Capture the cell that displays the provided text and extract its (X, Y) central coordinate. 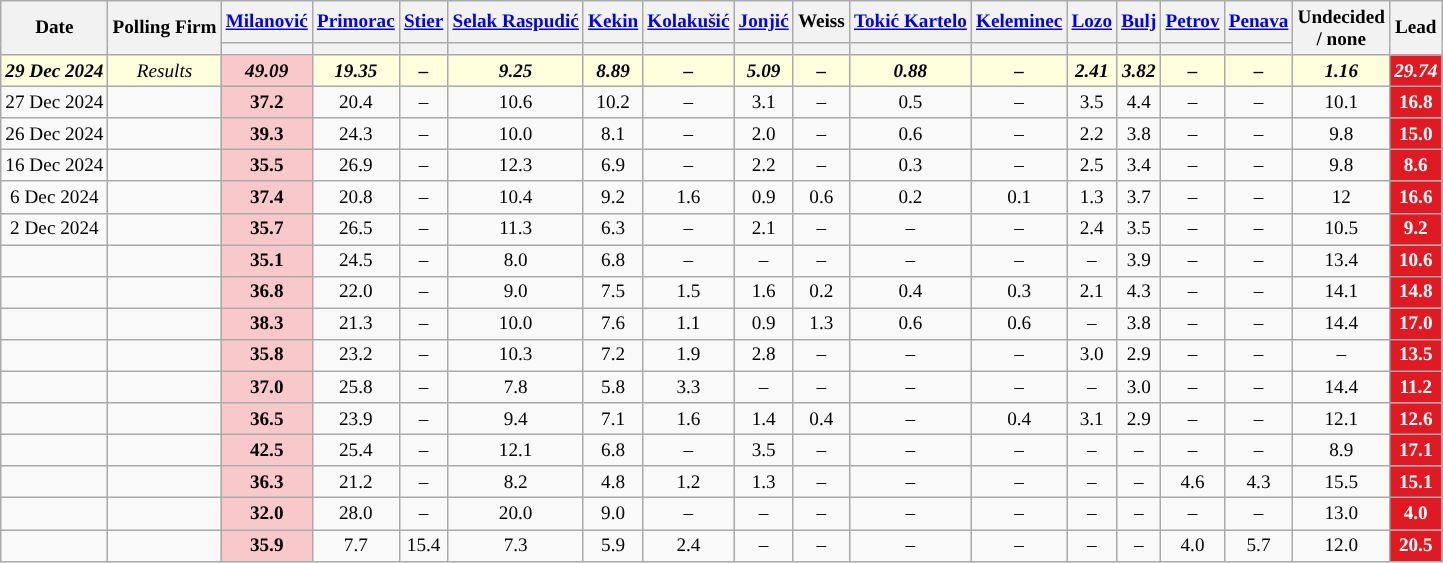
8.6 (1416, 166)
35.9 (266, 545)
39.3 (266, 134)
3.7 (1139, 197)
23.9 (356, 419)
25.8 (356, 387)
7.5 (612, 292)
21.2 (356, 482)
10.3 (516, 355)
9.25 (516, 71)
Primorac (356, 22)
Jonjić (764, 22)
Kekin (612, 22)
2.0 (764, 134)
42.5 (266, 450)
12.0 (1342, 545)
0.1 (1018, 197)
Stier (424, 22)
5.7 (1258, 545)
5.9 (612, 545)
5.8 (612, 387)
12.3 (516, 166)
Bulj (1139, 22)
2.5 (1092, 166)
35.1 (266, 261)
36.3 (266, 482)
1.9 (688, 355)
35.8 (266, 355)
20.5 (1416, 545)
13.5 (1416, 355)
15.4 (424, 545)
Lead (1416, 28)
3.4 (1139, 166)
36.8 (266, 292)
7.2 (612, 355)
1.2 (688, 482)
8.2 (516, 482)
35.7 (266, 229)
16.6 (1416, 197)
8.9 (1342, 450)
21.3 (356, 324)
17.0 (1416, 324)
1.1 (688, 324)
14.8 (1416, 292)
37.2 (266, 102)
Kolakušić (688, 22)
37.4 (266, 197)
3.3 (688, 387)
38.3 (266, 324)
26.9 (356, 166)
3.82 (1139, 71)
11.2 (1416, 387)
49.09 (266, 71)
27 Dec 2024 (54, 102)
15.5 (1342, 482)
10.1 (1342, 102)
0.88 (910, 71)
29.74 (1416, 71)
3.9 (1139, 261)
10.4 (516, 197)
26.5 (356, 229)
5.09 (764, 71)
2.41 (1092, 71)
9.4 (516, 419)
13.0 (1342, 514)
32.0 (266, 514)
6.9 (612, 166)
10.5 (1342, 229)
0.5 (910, 102)
Selak Raspudić (516, 22)
37.0 (266, 387)
7.1 (612, 419)
7.6 (612, 324)
35.5 (266, 166)
Polling Firm (164, 28)
8.1 (612, 134)
4.6 (1192, 482)
20.8 (356, 197)
23.2 (356, 355)
4.4 (1139, 102)
Weiss (821, 22)
2.8 (764, 355)
6.3 (612, 229)
6 Dec 2024 (54, 197)
7.8 (516, 387)
Results (164, 71)
11.3 (516, 229)
15.1 (1416, 482)
36.5 (266, 419)
8.0 (516, 261)
13.4 (1342, 261)
24.3 (356, 134)
Undecided / none (1342, 28)
7.7 (356, 545)
22.0 (356, 292)
1.16 (1342, 71)
8.89 (612, 71)
24.5 (356, 261)
1.4 (764, 419)
17.1 (1416, 450)
Tokić Kartelo (910, 22)
12.6 (1416, 419)
1.5 (688, 292)
Keleminec (1018, 22)
10.2 (612, 102)
Lozo (1092, 22)
Penava (1258, 22)
Milanović (266, 22)
Petrov (1192, 22)
19.35 (356, 71)
26 Dec 2024 (54, 134)
Date (54, 28)
12 (1342, 197)
16.8 (1416, 102)
28.0 (356, 514)
20.4 (356, 102)
4.8 (612, 482)
29 Dec 2024 (54, 71)
2 Dec 2024 (54, 229)
7.3 (516, 545)
20.0 (516, 514)
14.1 (1342, 292)
15.0 (1416, 134)
16 Dec 2024 (54, 166)
25.4 (356, 450)
